Return the (x, y) coordinate for the center point of the cell that contains the specified text.  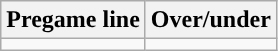
Over/under (210, 20)
Pregame line (74, 20)
